Scan for the cell matching the given text and deliver its (X, Y) coordinate at center. 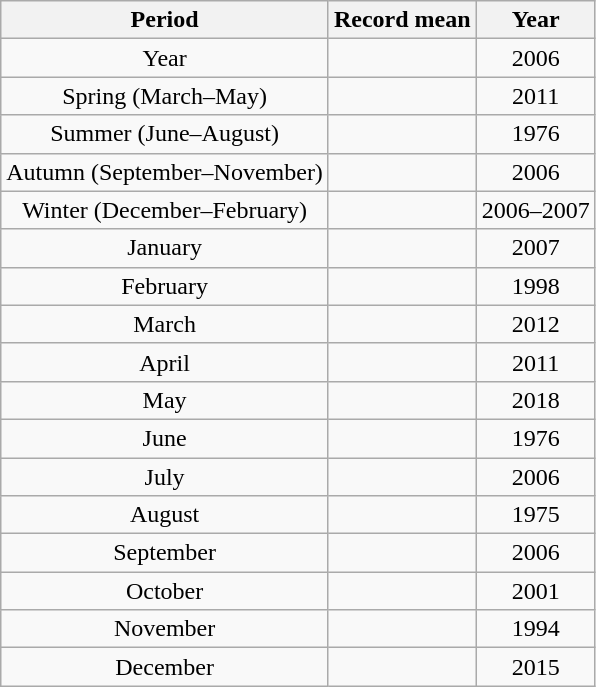
December (165, 667)
1998 (536, 286)
2012 (536, 324)
1994 (536, 629)
July (165, 477)
September (165, 553)
November (165, 629)
January (165, 248)
April (165, 362)
2007 (536, 248)
Autumn (September–November) (165, 172)
June (165, 438)
1975 (536, 515)
Winter (December–February) (165, 210)
Record mean (402, 20)
Summer (June–August) (165, 134)
2018 (536, 400)
March (165, 324)
February (165, 286)
Period (165, 20)
October (165, 591)
May (165, 400)
August (165, 515)
Spring (March–May) (165, 96)
2006–2007 (536, 210)
2015 (536, 667)
2001 (536, 591)
